Provide the (x, y) coordinate of the cell's center where the given text is located.  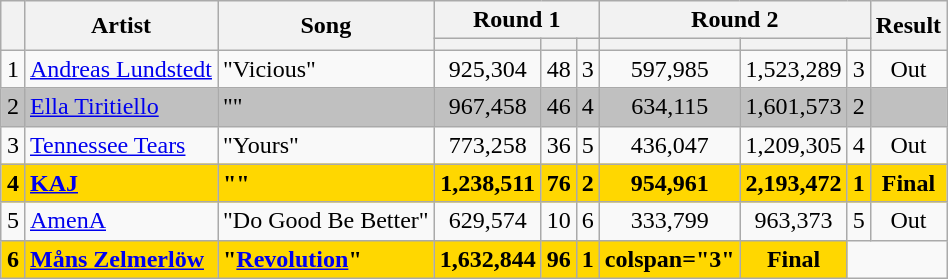
10 (558, 221)
KAJ (120, 183)
Result (908, 26)
AmenA (120, 221)
Tennessee Tears (120, 145)
954,961 (670, 183)
96 (558, 259)
Round 1 (516, 20)
1,632,844 (488, 259)
"Vicious" (326, 69)
Måns Zelmerlöw (120, 259)
597,985 (670, 69)
76 (558, 183)
"Yours" (326, 145)
"Revolution" (326, 259)
1,238,511 (488, 183)
436,047 (670, 145)
773,258 (488, 145)
Ella Tiritiello (120, 107)
963,373 (794, 221)
36 (558, 145)
48 (558, 69)
333,799 (670, 221)
925,304 (488, 69)
Andreas Lundstedt (120, 69)
967,458 (488, 107)
colspan="3" (670, 259)
1,523,289 (794, 69)
46 (558, 107)
629,574 (488, 221)
634,115 (670, 107)
1,601,573 (794, 107)
2,193,472 (794, 183)
Song (326, 26)
Round 2 (734, 20)
"Do Good Be Better" (326, 221)
Artist (120, 26)
1,209,305 (794, 145)
